Extract the (x, y) coordinate from the center of the cell holding the provided text.  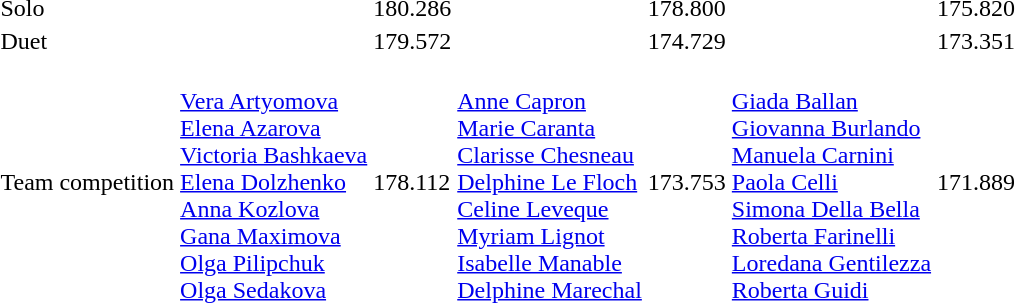
179.572 (412, 41)
174.729 (686, 41)
